From the cell containing the given text, extract its center point as [x, y] coordinate. 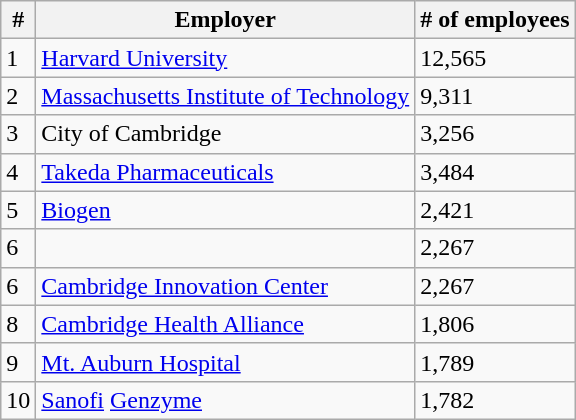
Employer [226, 20]
# [18, 20]
2 [18, 96]
Massachusetts Institute of Technology [226, 96]
# of employees [495, 20]
1,782 [495, 400]
Biogen [226, 210]
9,311 [495, 96]
Cambridge Innovation Center [226, 286]
Harvard University [226, 58]
City of Cambridge [226, 134]
10 [18, 400]
4 [18, 172]
Cambridge Health Alliance [226, 324]
Sanofi Genzyme [226, 400]
3,484 [495, 172]
3,256 [495, 134]
1,789 [495, 362]
Takeda Pharmaceuticals [226, 172]
2,421 [495, 210]
8 [18, 324]
3 [18, 134]
Mt. Auburn Hospital [226, 362]
12,565 [495, 58]
9 [18, 362]
1,806 [495, 324]
5 [18, 210]
1 [18, 58]
